Find where the given text appears and provide that cell's center as (X, Y) coordinate. 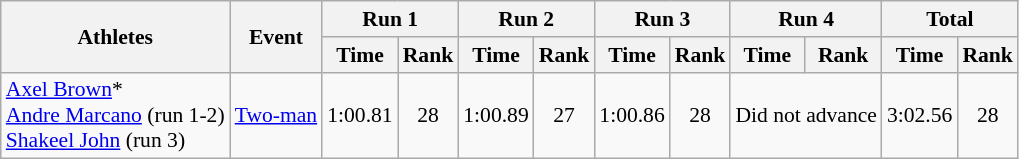
Run 3 (662, 19)
1:00.86 (632, 116)
Run 2 (526, 19)
Total (950, 19)
Run 4 (806, 19)
1:00.89 (496, 116)
Event (276, 36)
1:00.81 (360, 116)
Axel Brown*Andre Marcano (run 1-2)Shakeel John (run 3) (116, 116)
Run 1 (390, 19)
Athletes (116, 36)
3:02.56 (920, 116)
27 (564, 116)
Two-man (276, 116)
Did not advance (806, 116)
